Determine the (x, y) coordinate at the center of the cell enclosing the given text.  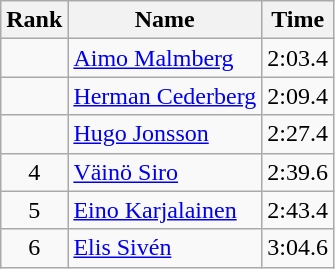
2:43.4 (298, 210)
2:09.4 (298, 96)
Herman Cederberg (165, 96)
Elis Sivén (165, 248)
Aimo Malmberg (165, 58)
Eino Karjalainen (165, 210)
5 (34, 210)
2:03.4 (298, 58)
Time (298, 20)
Hugo Jonsson (165, 134)
4 (34, 172)
Väinö Siro (165, 172)
6 (34, 248)
3:04.6 (298, 248)
Rank (34, 20)
Name (165, 20)
2:39.6 (298, 172)
2:27.4 (298, 134)
